Extract the (x, y) coordinate from the center of the cell holding the provided text.  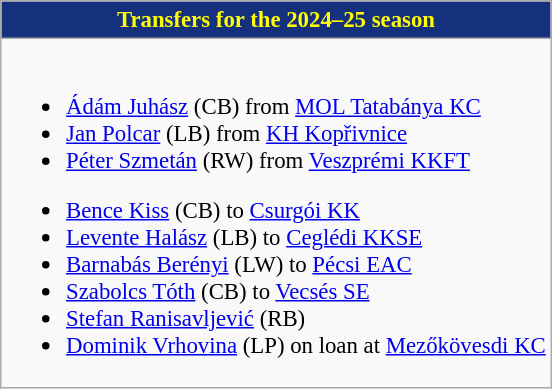
Transfers for the 2024–25 season (276, 20)
